Provide the (x, y) coordinate of the cell's center where the given text is located.  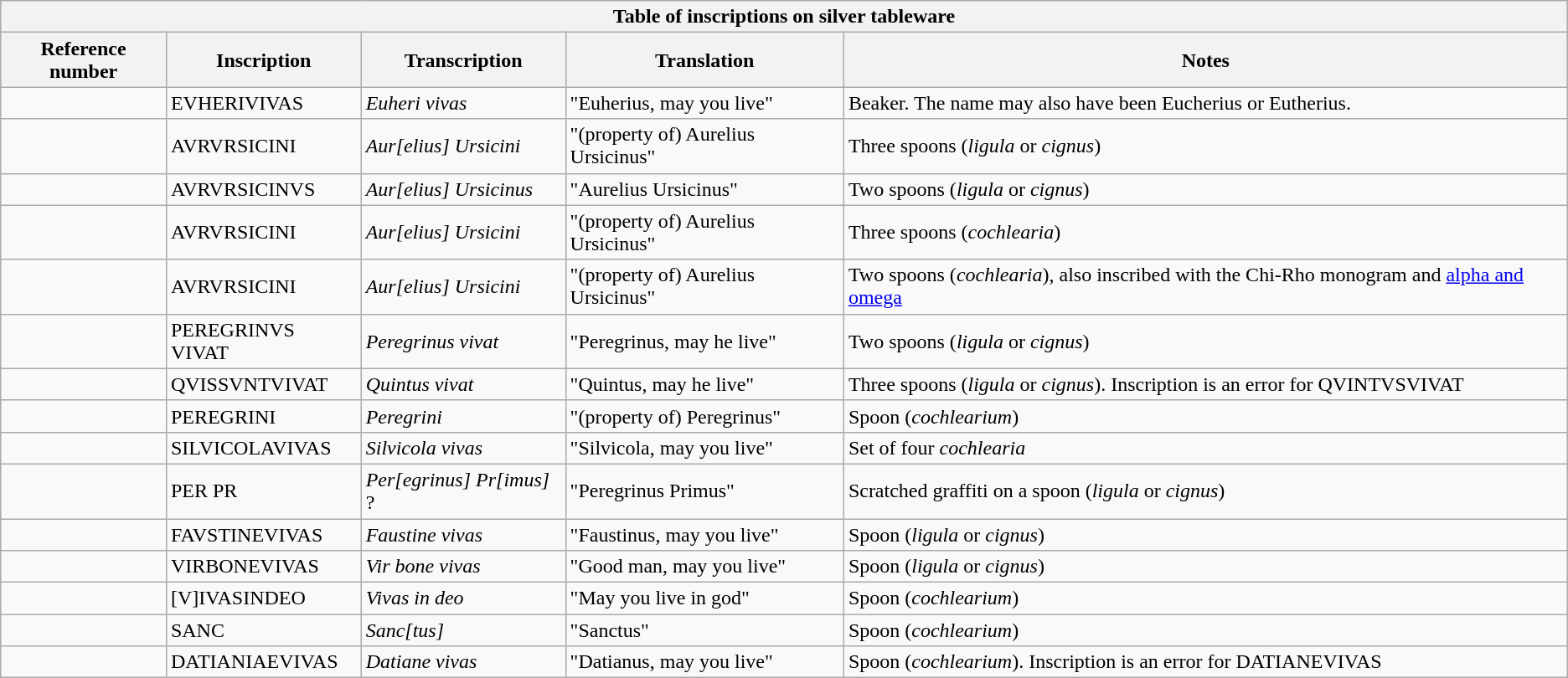
QVISSVNTVIVAT (263, 384)
"Peregrinus Primus" (704, 491)
Sanc[tus] (463, 630)
"Peregrinus, may he live" (704, 342)
Vivas in deo (463, 598)
"(property of) Peregrinus" (704, 416)
Beaker. The name may also have been Eucherius or Eutherius. (1205, 103)
SANC (263, 630)
PER PR (263, 491)
[V]IVASINDEO (263, 598)
"Aurelius Ursicinus" (704, 189)
PEREGRINVS VIVAT (263, 342)
SILVICOLAVIVAS (263, 448)
"Euherius, may you live" (704, 103)
Transcription (463, 60)
Three spoons (ligula or cignus) (1205, 146)
Peregrinus vivat (463, 342)
VIRBONEVIVAS (263, 567)
Aur[elius] Ursicinus (463, 189)
Reference number (84, 60)
Two spoons (cochlearia), also inscribed with the Chi-Rho monogram and alpha and omega (1205, 286)
"Faustinus, may you live" (704, 535)
EVHERIVIVAS (263, 103)
DATIANIAEVIVAS (263, 662)
Per[egrinus] Pr[imus] ? (463, 491)
Notes (1205, 60)
"Sanctus" (704, 630)
Peregrini (463, 416)
"May you live in god" (704, 598)
"Silvicola, may you live" (704, 448)
"Datianus, may you live" (704, 662)
Quintus vivat (463, 384)
Datiane vivas (463, 662)
FAVSTINEVIVAS (263, 535)
"Quintus, may he live" (704, 384)
Vir bone vivas (463, 567)
Table of inscriptions on silver tableware (784, 17)
Three spoons (cochlearia) (1205, 233)
"Good man, may you live" (704, 567)
Spoon (cochlearium). Inscription is an error for DATIANEVIVAS (1205, 662)
Euheri vivas (463, 103)
Translation (704, 60)
Three spoons (ligula or cignus). Inscription is an error for QVINTVSVIVAT (1205, 384)
PEREGRINI (263, 416)
AVRVRSICINVS (263, 189)
Set of four cochlearia (1205, 448)
Inscription (263, 60)
Silvicola vivas (463, 448)
Scratched graffiti on a spoon (ligula or cignus) (1205, 491)
Faustine vivas (463, 535)
